Scan for the cell matching the given text and deliver its (x, y) coordinate at center. 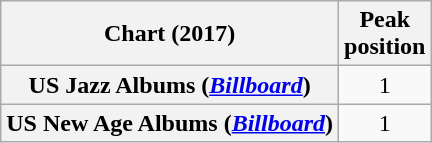
Chart (2017) (170, 34)
US New Age Albums (Billboard) (170, 123)
US Jazz Albums (Billboard) (170, 85)
Peakposition (385, 34)
